Extract the [x, y] coordinate from the center of the cell holding the provided text.  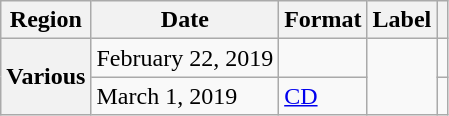
Label [402, 20]
Format [323, 20]
CD [323, 96]
Date [185, 20]
Various [46, 77]
March 1, 2019 [185, 96]
Region [46, 20]
February 22, 2019 [185, 58]
